Detect which cell encompasses the target text, then output its [x, y] center coordinate. 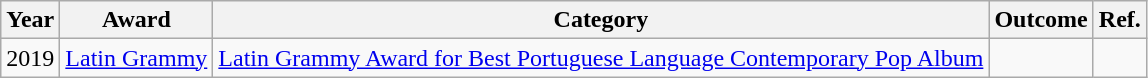
Latin Grammy [136, 58]
Category [601, 20]
Year [30, 20]
Ref. [1120, 20]
2019 [30, 58]
Award [136, 20]
Latin Grammy Award for Best Portuguese Language Contemporary Pop Album [601, 58]
Outcome [1041, 20]
